Locate the cell with the specified text and output its (X, Y) center coordinate. 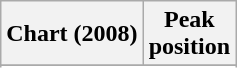
Peakposition (189, 34)
Chart (2008) (72, 34)
